Find where the given text appears and provide that cell's center as (X, Y) coordinate. 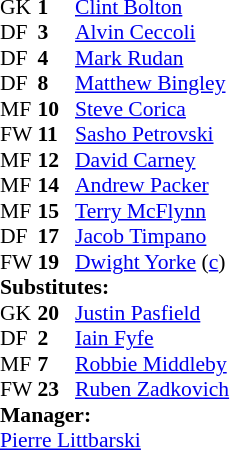
Mark Rudan (152, 58)
14 (57, 185)
10 (57, 109)
12 (57, 160)
23 (57, 389)
Dwight Yorke (c) (152, 262)
4 (57, 58)
Substitutes: (114, 287)
David Carney (152, 160)
Alvin Ceccoli (152, 33)
7 (57, 364)
Ruben Zadkovich (152, 389)
Sasho Petrovski (152, 135)
20 (57, 313)
Terry McFlynn (152, 211)
15 (57, 211)
11 (57, 135)
Jacob Timpano (152, 237)
3 (57, 33)
GK (19, 313)
Matthew Bingley (152, 83)
Andrew Packer (152, 185)
2 (57, 339)
17 (57, 237)
Justin Pasfield (152, 313)
Robbie Middleby (152, 364)
Iain Fyfe (152, 339)
Steve Corica (152, 109)
8 (57, 83)
Manager: (114, 415)
19 (57, 262)
